Detect which cell encompasses the target text, then output its (x, y) center coordinate. 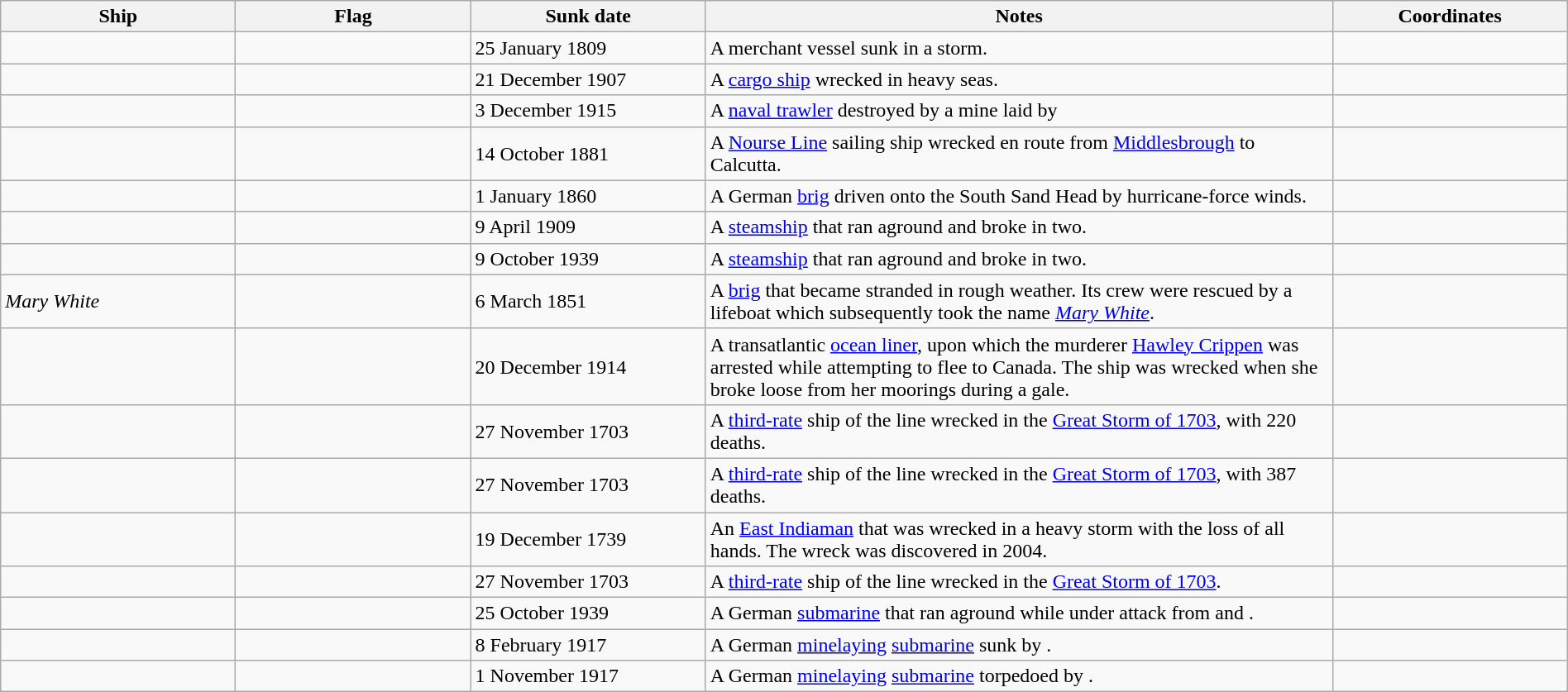
A German brig driven onto the South Sand Head by hurricane-force winds. (1019, 196)
A naval trawler destroyed by a mine laid by (1019, 111)
A brig that became stranded in rough weather. Its crew were rescued by a lifeboat which subsequently took the name Mary White. (1019, 301)
9 October 1939 (588, 259)
8 February 1917 (588, 645)
Mary White (118, 301)
6 March 1851 (588, 301)
A Nourse Line sailing ship wrecked en route from Middlesbrough to Calcutta. (1019, 154)
19 December 1739 (588, 539)
25 January 1809 (588, 48)
Flag (353, 17)
A German minelaying submarine torpedoed by . (1019, 676)
21 December 1907 (588, 79)
25 October 1939 (588, 613)
1 January 1860 (588, 196)
9 April 1909 (588, 227)
14 October 1881 (588, 154)
A third-rate ship of the line wrecked in the Great Storm of 1703. (1019, 582)
An East Indiaman that was wrecked in a heavy storm with the loss of all hands. The wreck was discovered in 2004. (1019, 539)
A merchant vessel sunk in a storm. (1019, 48)
3 December 1915 (588, 111)
A German submarine that ran aground while under attack from and . (1019, 613)
Sunk date (588, 17)
A third-rate ship of the line wrecked in the Great Storm of 1703, with 220 deaths. (1019, 432)
Ship (118, 17)
A German minelaying submarine sunk by . (1019, 645)
A third-rate ship of the line wrecked in the Great Storm of 1703, with 387 deaths. (1019, 484)
20 December 1914 (588, 366)
Coordinates (1450, 17)
1 November 1917 (588, 676)
A cargo ship wrecked in heavy seas. (1019, 79)
Notes (1019, 17)
